Determine the (x, y) coordinate at the center of the cell enclosing the given text.  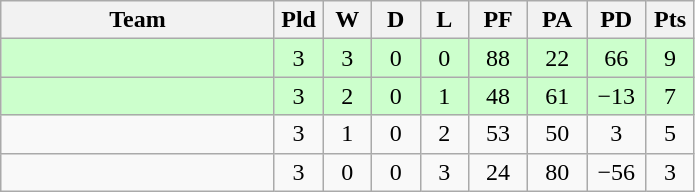
22 (558, 58)
−13 (616, 96)
−56 (616, 172)
5 (670, 134)
61 (558, 96)
L (444, 20)
48 (498, 96)
D (396, 20)
Team (138, 20)
50 (558, 134)
80 (558, 172)
9 (670, 58)
66 (616, 58)
53 (498, 134)
PF (498, 20)
PA (558, 20)
W (348, 20)
PD (616, 20)
7 (670, 96)
24 (498, 172)
Pld (298, 20)
Pts (670, 20)
88 (498, 58)
